Determine the (X, Y) coordinate at the center of the cell enclosing the given text.  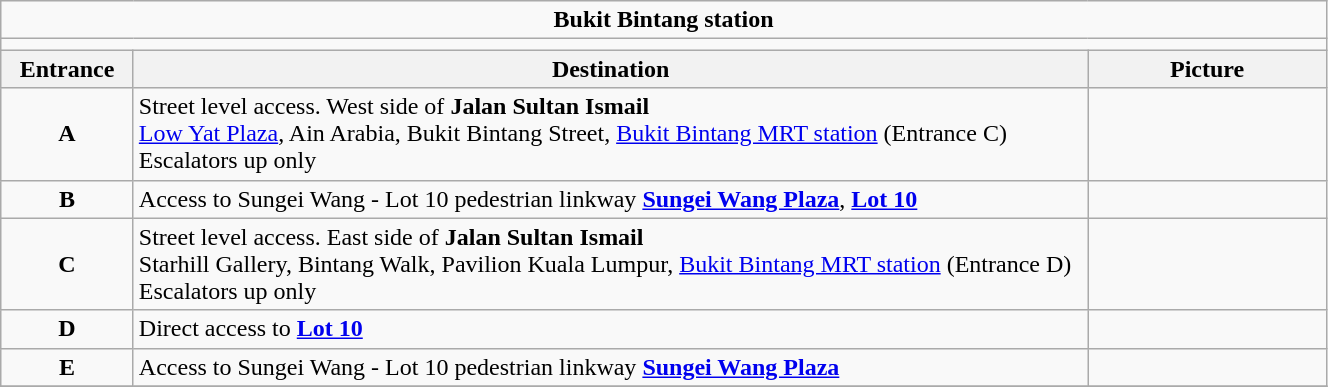
Bukit Bintang station (664, 20)
C (68, 264)
Picture (1208, 69)
Access to Sungei Wang - Lot 10 pedestrian linkway Sungei Wang Plaza, Lot 10 (610, 199)
B (68, 199)
E (68, 367)
D (68, 329)
A (68, 134)
Destination (610, 69)
Access to Sungei Wang - Lot 10 pedestrian linkway Sungei Wang Plaza (610, 367)
Entrance (68, 69)
Direct access to Lot 10 (610, 329)
